Detect which cell encompasses the target text, then output its (x, y) center coordinate. 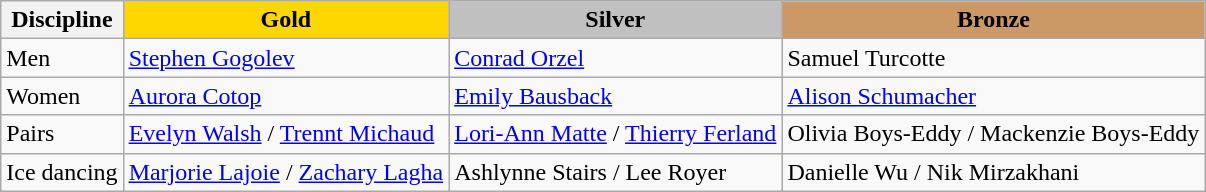
Danielle Wu / Nik Mirzakhani (994, 172)
Silver (616, 20)
Discipline (62, 20)
Evelyn Walsh / Trennt Michaud (286, 134)
Olivia Boys-Eddy / Mackenzie Boys-Eddy (994, 134)
Alison Schumacher (994, 96)
Gold (286, 20)
Samuel Turcotte (994, 58)
Emily Bausback (616, 96)
Ice dancing (62, 172)
Pairs (62, 134)
Stephen Gogolev (286, 58)
Ashlynne Stairs / Lee Royer (616, 172)
Men (62, 58)
Women (62, 96)
Aurora Cotop (286, 96)
Bronze (994, 20)
Marjorie Lajoie / Zachary Lagha (286, 172)
Lori-Ann Matte / Thierry Ferland (616, 134)
Conrad Orzel (616, 58)
